Extract the (x, y) coordinate from the center of the cell holding the provided text.  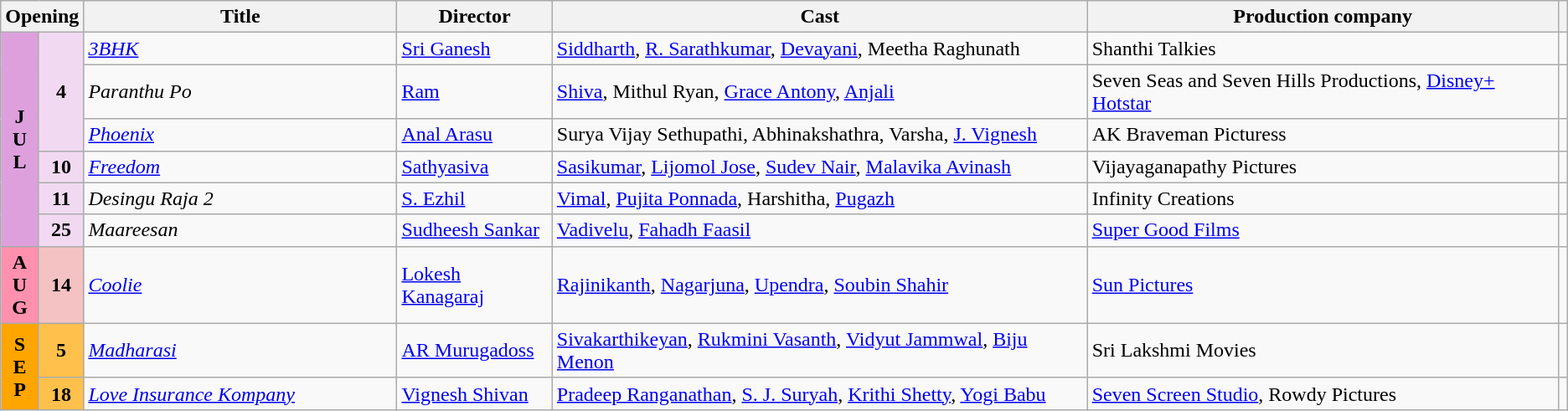
Cast (819, 17)
Rajinikanth, Nagarjuna, Upendra, Soubin Shahir (819, 285)
Freedom (240, 167)
Sivakarthikeyan, Rukmini Vasanth, Vidyut Jammwal, Biju Menon (819, 350)
Maareesan (240, 230)
Pradeep Ranganathan, S. J. Suryah, Krithi Shetty, Yogi Babu (819, 393)
18 (61, 393)
Seven Seas and Seven Hills Productions, Disney+ Hotstar (1323, 92)
AUG (20, 285)
Siddharth, R. Sarathkumar, Devayani, Meetha Raghunath (819, 49)
Coolie (240, 285)
Sri Ganesh (474, 49)
Sathyasiva (474, 167)
14 (61, 285)
Director (474, 17)
25 (61, 230)
Desingu Raja 2 (240, 198)
Vignesh Shivan (474, 393)
Paranthu Po (240, 92)
4 (61, 92)
S. Ezhil (474, 198)
Sun Pictures (1323, 285)
Infinity Creations (1323, 198)
Vimal, Pujita Ponnada, Harshitha, Pugazh (819, 198)
Lokesh Kanagaraj (474, 285)
Madharasi (240, 350)
Surya Vijay Sethupathi, Abhinakshathra, Varsha, J. Vignesh (819, 135)
JUL (20, 139)
Super Good Films (1323, 230)
Sudheesh Sankar (474, 230)
AK Braveman Picturess (1323, 135)
Phoenix (240, 135)
Title (240, 17)
Ram (474, 92)
10 (61, 167)
Shiva, Mithul Ryan, Grace Antony, Anjali (819, 92)
Vijayaganapathy Pictures (1323, 167)
11 (61, 198)
SEP (20, 367)
5 (61, 350)
Anal Arasu (474, 135)
Opening (42, 17)
Sri Lakshmi Movies (1323, 350)
Shanthi Talkies (1323, 49)
AR Murugadoss (474, 350)
Seven Screen Studio, Rowdy Pictures (1323, 393)
Vadivelu, Fahadh Faasil (819, 230)
Sasikumar, Lijomol Jose, Sudev Nair, Malavika Avinash (819, 167)
3BHK (240, 49)
Production company (1323, 17)
Love Insurance Kompany (240, 393)
